Search for the cell housing the specified text and yield its (X, Y) center coordinate. 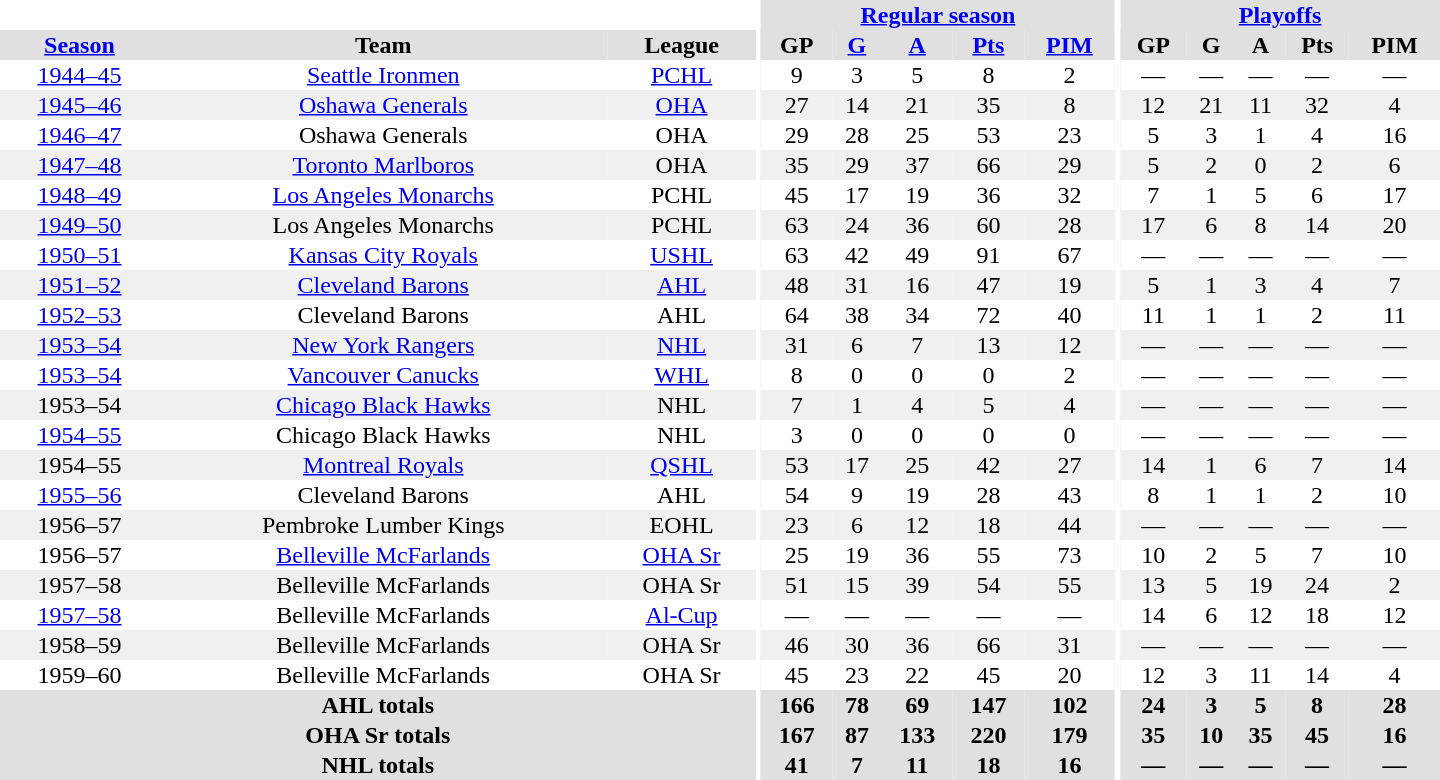
1947–48 (80, 165)
USHL (682, 255)
39 (918, 585)
WHL (682, 375)
34 (918, 315)
91 (988, 255)
1948–49 (80, 195)
22 (918, 675)
37 (918, 165)
48 (796, 285)
NHL totals (378, 765)
Vancouver Canucks (384, 375)
League (682, 45)
72 (988, 315)
EOHL (682, 525)
Kansas City Royals (384, 255)
166 (796, 705)
51 (796, 585)
Al-Cup (682, 615)
46 (796, 645)
Pembroke Lumber Kings (384, 525)
64 (796, 315)
60 (988, 225)
1950–51 (80, 255)
1959–60 (80, 675)
49 (918, 255)
Season (80, 45)
Toronto Marlboros (384, 165)
67 (1070, 255)
220 (988, 735)
167 (796, 735)
44 (1070, 525)
69 (918, 705)
Montreal Royals (384, 465)
40 (1070, 315)
AHL totals (378, 705)
Regular season (938, 15)
1958–59 (80, 645)
41 (796, 765)
179 (1070, 735)
1952–53 (80, 315)
OHA Sr totals (378, 735)
1949–50 (80, 225)
Playoffs (1280, 15)
87 (856, 735)
43 (1070, 495)
38 (856, 315)
78 (856, 705)
1951–52 (80, 285)
Team (384, 45)
QSHL (682, 465)
1955–56 (80, 495)
Seattle Ironmen (384, 75)
1945–46 (80, 105)
30 (856, 645)
New York Rangers (384, 345)
147 (988, 705)
1946–47 (80, 135)
73 (1070, 555)
102 (1070, 705)
133 (918, 735)
47 (988, 285)
1944–45 (80, 75)
15 (856, 585)
